Pinpoint the cell where the given text exists, returning its [x, y] midpoint coordinate. 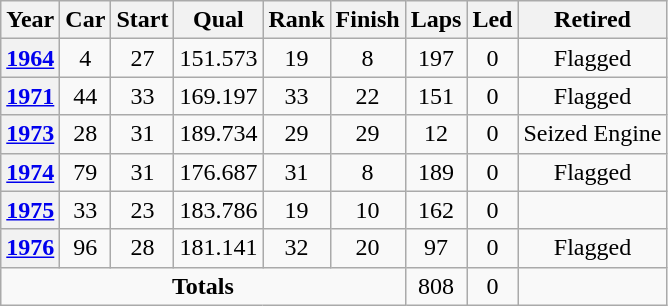
96 [86, 248]
44 [86, 96]
Seized Engine [592, 134]
Totals [203, 286]
10 [368, 210]
1971 [30, 96]
197 [436, 58]
1973 [30, 134]
Retired [592, 20]
808 [436, 286]
Qual [218, 20]
97 [436, 248]
Start [142, 20]
176.687 [218, 172]
20 [368, 248]
151 [436, 96]
1964 [30, 58]
Rank [296, 20]
12 [436, 134]
Finish [368, 20]
151.573 [218, 58]
22 [368, 96]
162 [436, 210]
Laps [436, 20]
Car [86, 20]
1976 [30, 248]
189 [436, 172]
79 [86, 172]
23 [142, 210]
1974 [30, 172]
32 [296, 248]
Led [492, 20]
189.734 [218, 134]
27 [142, 58]
169.197 [218, 96]
181.141 [218, 248]
183.786 [218, 210]
1975 [30, 210]
4 [86, 58]
Year [30, 20]
